Return (x, y) of the center of cell containing provided text 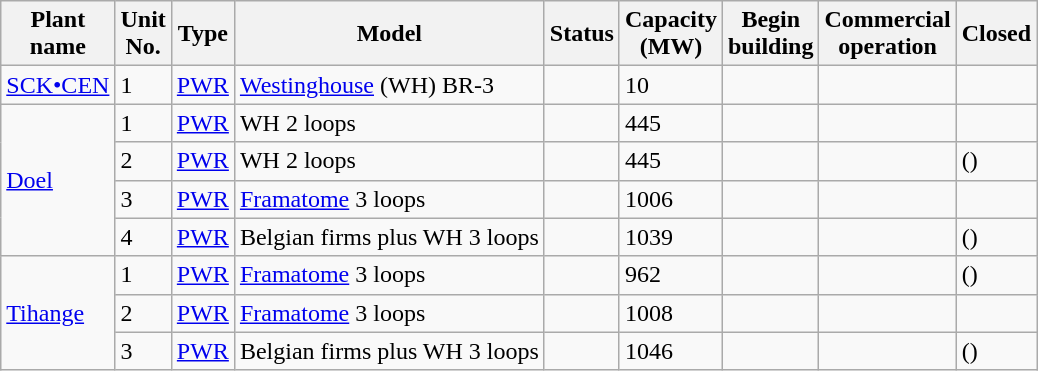
Model (389, 34)
Status (582, 34)
UnitNo. (143, 34)
1006 (670, 199)
Plantname (58, 34)
1008 (670, 313)
4 (143, 237)
Doel (58, 180)
Capacity(MW) (670, 34)
1039 (670, 237)
SCK•CEN (58, 85)
Type (202, 34)
962 (670, 275)
10 (670, 85)
Tihange (58, 313)
Westinghouse (WH) BR-3 (389, 85)
Commercialoperation (888, 34)
1046 (670, 351)
Closed (996, 34)
Beginbuilding (770, 34)
